Extract the [X, Y] coordinate from the center of the cell holding the provided text.  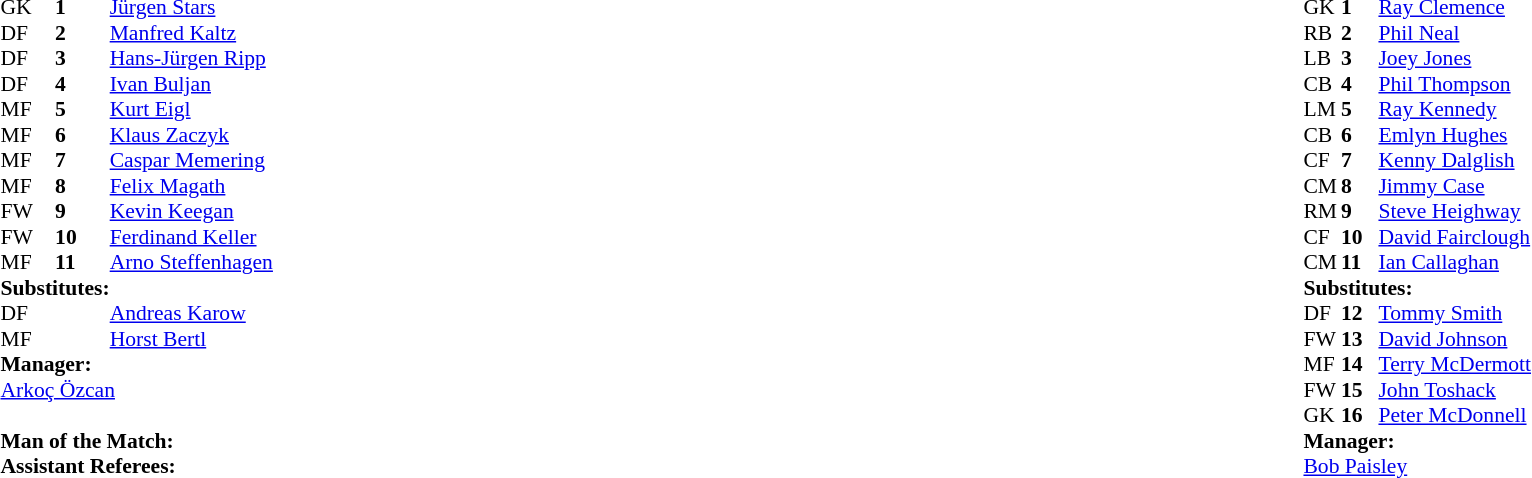
Caspar Memering [192, 161]
Jimmy Case [1454, 186]
Phil Thompson [1454, 84]
Ivan Buljan [192, 84]
David Fairclough [1454, 237]
Horst Bertl [192, 339]
Joey Jones [1454, 59]
David Johnson [1454, 339]
GK [1322, 415]
John Toshack [1454, 390]
Ray Kennedy [1454, 109]
RM [1322, 211]
Manfred Kaltz [192, 33]
15 [1360, 390]
Steve Heighway [1454, 211]
LB [1322, 59]
Peter McDonnell [1454, 415]
Tommy Smith [1454, 313]
Kevin Keegan [192, 211]
Terry McDermott [1454, 365]
Phil Neal [1454, 33]
Klaus Zaczyk [192, 135]
12 [1360, 313]
Kurt Eigl [192, 109]
Felix Magath [192, 186]
16 [1360, 415]
13 [1360, 339]
Kenny Dalglish [1454, 161]
LM [1322, 109]
14 [1360, 365]
RB [1322, 33]
Ferdinand Keller [192, 237]
Ian Callaghan [1454, 263]
Emlyn Hughes [1454, 135]
Arno Steffenhagen [192, 263]
Hans-Jürgen Ripp [192, 59]
Andreas Karow [192, 313]
